Find where the given text appears and provide that cell's center as [x, y] coordinate. 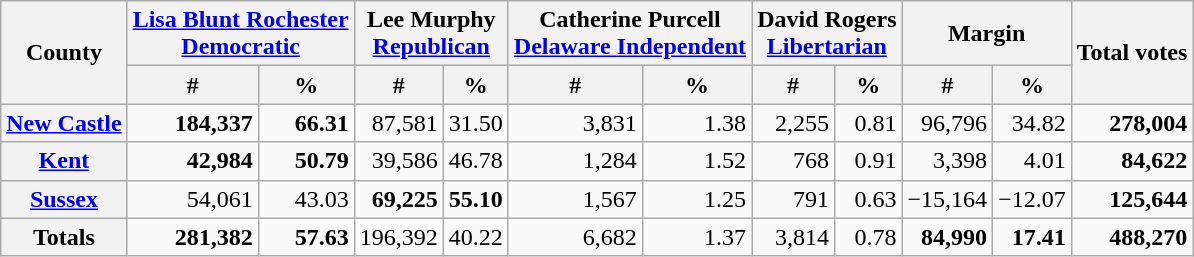
−15,164 [948, 199]
Kent [64, 161]
488,270 [1132, 237]
31.50 [476, 123]
6,682 [575, 237]
−12.07 [1032, 199]
0.91 [868, 161]
Total votes [1132, 52]
Lisa Blunt RochesterDemocratic [240, 34]
39,586 [398, 161]
184,337 [192, 123]
54,061 [192, 199]
Margin [986, 34]
84,990 [948, 237]
Catherine PurcellDelaware Independent [630, 34]
278,004 [1132, 123]
County [64, 52]
0.78 [868, 237]
3,814 [794, 237]
New Castle [64, 123]
17.41 [1032, 237]
David RogersLibertarian [827, 34]
3,398 [948, 161]
43.03 [306, 199]
1.38 [696, 123]
42,984 [192, 161]
Lee MurphyRepublican [431, 34]
46.78 [476, 161]
4.01 [1032, 161]
57.63 [306, 237]
1,284 [575, 161]
50.79 [306, 161]
96,796 [948, 123]
0.81 [868, 123]
84,622 [1132, 161]
768 [794, 161]
69,225 [398, 199]
0.63 [868, 199]
196,392 [398, 237]
3,831 [575, 123]
40.22 [476, 237]
Totals [64, 237]
1,567 [575, 199]
34.82 [1032, 123]
55.10 [476, 199]
281,382 [192, 237]
1.25 [696, 199]
87,581 [398, 123]
1.52 [696, 161]
66.31 [306, 123]
1.37 [696, 237]
125,644 [1132, 199]
Sussex [64, 199]
791 [794, 199]
2,255 [794, 123]
